Locate the cell with the specified text and output its [x, y] center coordinate. 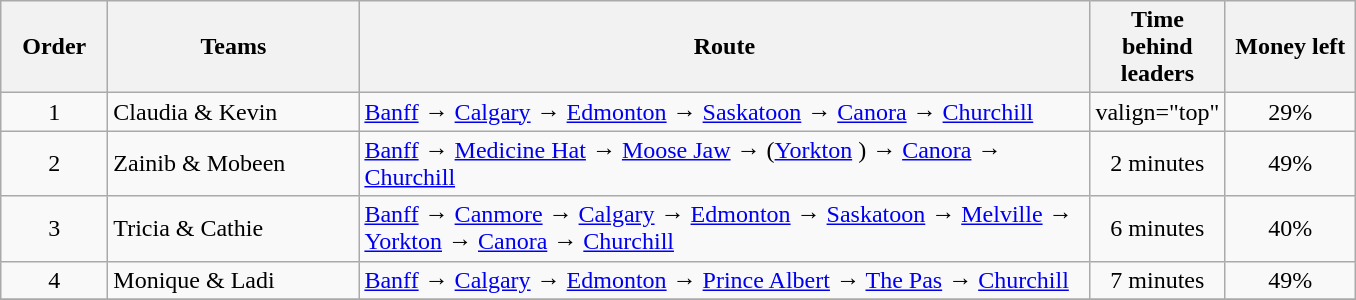
valign="top" [1158, 112]
3 [54, 228]
7 minutes [1158, 280]
Time behind leaders [1158, 47]
Zainib & Mobeen [234, 164]
2 minutes [1158, 164]
Banff → Calgary → Edmonton → Prince Albert → The Pas → Churchill [724, 280]
Tricia & Cathie [234, 228]
Claudia & Kevin [234, 112]
Monique & Ladi [234, 280]
Money left [1290, 47]
40% [1290, 228]
Route [724, 47]
4 [54, 280]
Order [54, 47]
Banff → Calgary → Edmonton → Saskatoon → Canora → Churchill [724, 112]
2 [54, 164]
Banff → Canmore → Calgary → Edmonton → Saskatoon → Melville → Yorkton → Canora → Churchill [724, 228]
Banff → Medicine Hat → Moose Jaw → (Yorkton ) → Canora → Churchill [724, 164]
6 minutes [1158, 228]
29% [1290, 112]
1 [54, 112]
Teams [234, 47]
